Pinpoint the cell where the given text exists, returning its (X, Y) midpoint coordinate. 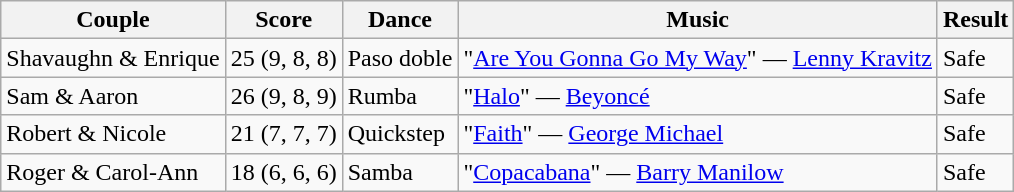
Quickstep (400, 134)
Dance (400, 20)
21 (7, 7, 7) (284, 134)
"Are You Gonna Go My Way" — Lenny Kravitz (698, 58)
Music (698, 20)
Paso doble (400, 58)
Score (284, 20)
Sam & Aaron (113, 96)
Roger & Carol-Ann (113, 172)
"Faith" — George Michael (698, 134)
Couple (113, 20)
"Halo" — Beyoncé (698, 96)
Samba (400, 172)
26 (9, 8, 9) (284, 96)
Robert & Nicole (113, 134)
18 (6, 6, 6) (284, 172)
Shavaughn & Enrique (113, 58)
"Copacabana" — Barry Manilow (698, 172)
Result (975, 20)
Rumba (400, 96)
25 (9, 8, 8) (284, 58)
